Detect which cell encompasses the target text, then output its [x, y] center coordinate. 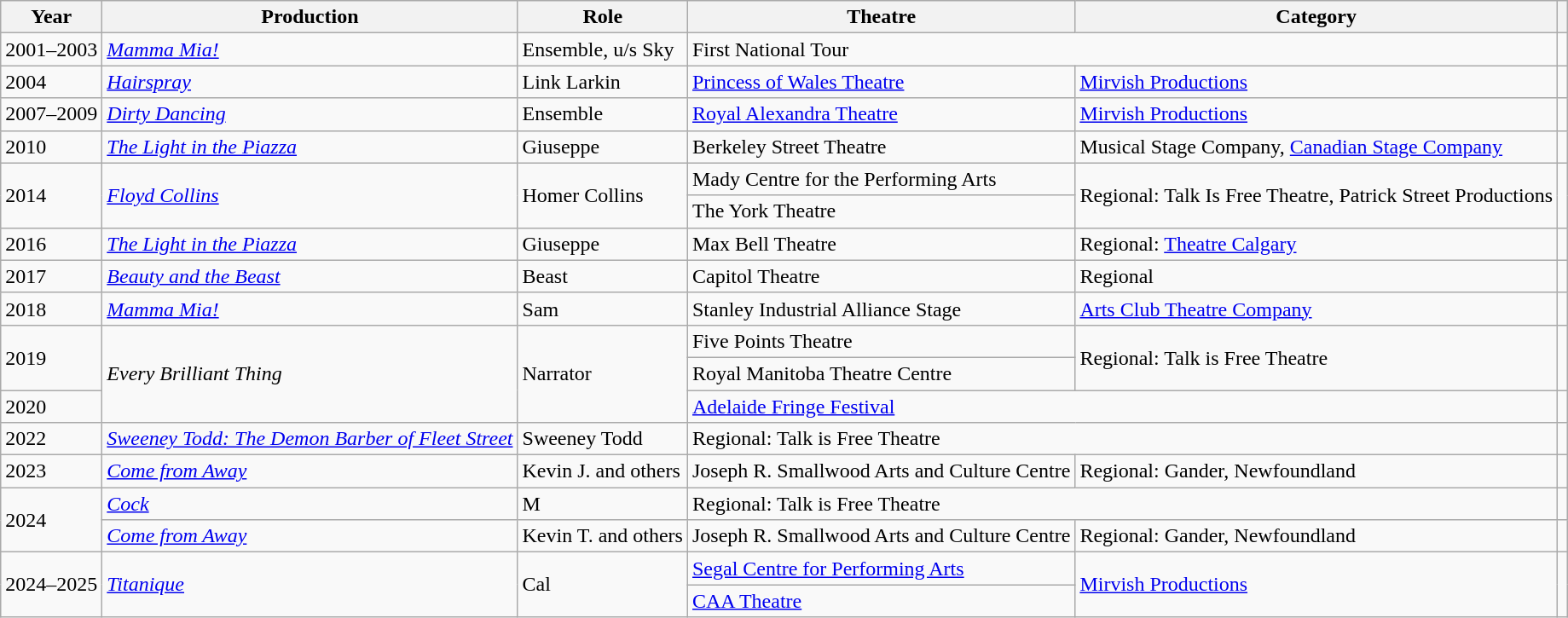
2010 [51, 147]
Titanique [310, 585]
Stanley Industrial Alliance Stage [881, 309]
Regional: Theatre Calgary [1316, 244]
2018 [51, 309]
Kevin T. and others [602, 536]
2001–2003 [51, 49]
Hairspray [310, 82]
Segal Centre for Performing Arts [881, 569]
Royal Manitoba Theatre Centre [881, 373]
Role [602, 17]
2016 [51, 244]
Royal Alexandra Theatre [881, 114]
2017 [51, 276]
Ensemble, u/s Sky [602, 49]
CAA Theatre [881, 601]
2020 [51, 407]
2024–2025 [51, 585]
Sam [602, 309]
First National Tour [1122, 49]
The York Theatre [881, 211]
Cal [602, 585]
Link Larkin [602, 82]
2007–2009 [51, 114]
Year [51, 17]
2023 [51, 471]
2004 [51, 82]
Five Points Theatre [881, 341]
Mady Centre for the Performing Arts [881, 179]
2024 [51, 520]
Homer Collins [602, 195]
M [602, 504]
2014 [51, 195]
Musical Stage Company, Canadian Stage Company [1316, 147]
Sweeney Todd: The Demon Barber of Fleet Street [310, 439]
Beast [602, 276]
Cock [310, 504]
Regional [1316, 276]
Max Bell Theatre [881, 244]
Dirty Dancing [310, 114]
Berkeley Street Theatre [881, 147]
Production [310, 17]
2019 [51, 357]
Arts Club Theatre Company [1316, 309]
Beauty and the Beast [310, 276]
Narrator [602, 373]
2022 [51, 439]
Adelaide Fringe Festival [1122, 407]
Regional: Talk Is Free Theatre, Patrick Street Productions [1316, 195]
Theatre [881, 17]
Princess of Wales Theatre [881, 82]
Ensemble [602, 114]
Every Brilliant Thing [310, 373]
Sweeney Todd [602, 439]
Capitol Theatre [881, 276]
Kevin J. and others [602, 471]
Floyd Collins [310, 195]
Category [1316, 17]
